Find where the given text appears and provide that cell's center as (X, Y) coordinate. 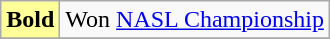
Won NASL Championship (195, 20)
Bold (30, 20)
